Detect which cell encompasses the target text, then output its [x, y] center coordinate. 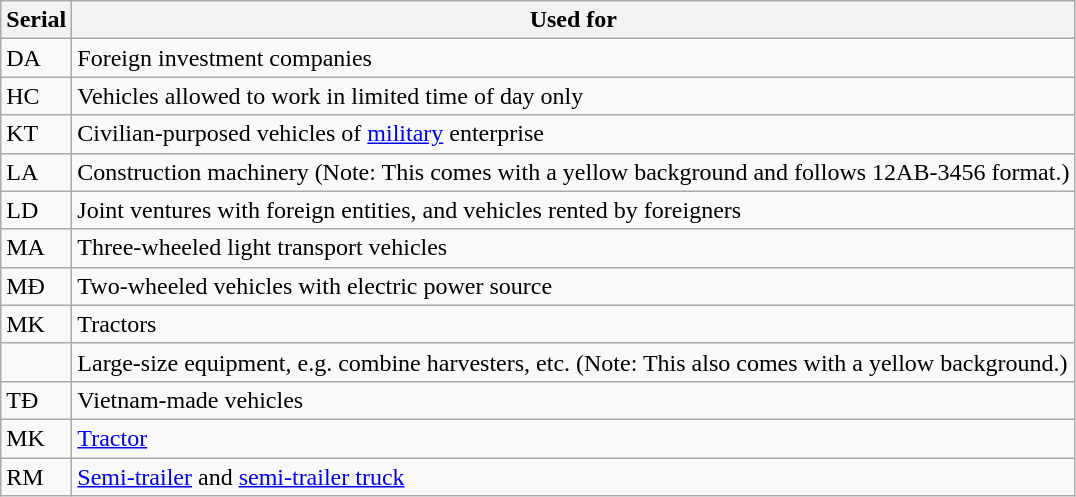
MA [36, 248]
Tractors [574, 324]
DA [36, 58]
Tractor [574, 438]
RM [36, 477]
Foreign investment companies [574, 58]
Serial [36, 20]
KT [36, 134]
Vehicles allowed to work in limited time of day only [574, 96]
Used for [574, 20]
HC [36, 96]
Two-wheeled vehicles with electric power source [574, 286]
Civilian-purposed vehicles of military enterprise [574, 134]
Three-wheeled light transport vehicles [574, 248]
Semi-trailer and semi-trailer truck [574, 477]
Vietnam-made vehicles [574, 400]
Construction machinery (Note: This comes with a yellow background and follows 12AB-3456 format.) [574, 172]
Joint ventures with foreign entities, and vehicles rented by foreigners [574, 210]
LD [36, 210]
LA [36, 172]
TĐ [36, 400]
MĐ [36, 286]
Large-size equipment, e.g. combine harvesters, etc. (Note: This also comes with a yellow background.) [574, 362]
